Scan for the cell matching the given text and deliver its [x, y] coordinate at center. 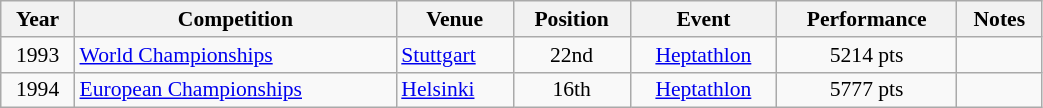
Helsinki [454, 90]
Year [38, 19]
5777 pts [867, 90]
European Championships [235, 90]
Position [572, 19]
1993 [38, 55]
1994 [38, 90]
Event [704, 19]
16th [572, 90]
Venue [454, 19]
Notes [1000, 19]
Competition [235, 19]
5214 pts [867, 55]
World Championships [235, 55]
Performance [867, 19]
22nd [572, 55]
Stuttgart [454, 55]
